Scan for the cell matching the given text and deliver its (X, Y) coordinate at center. 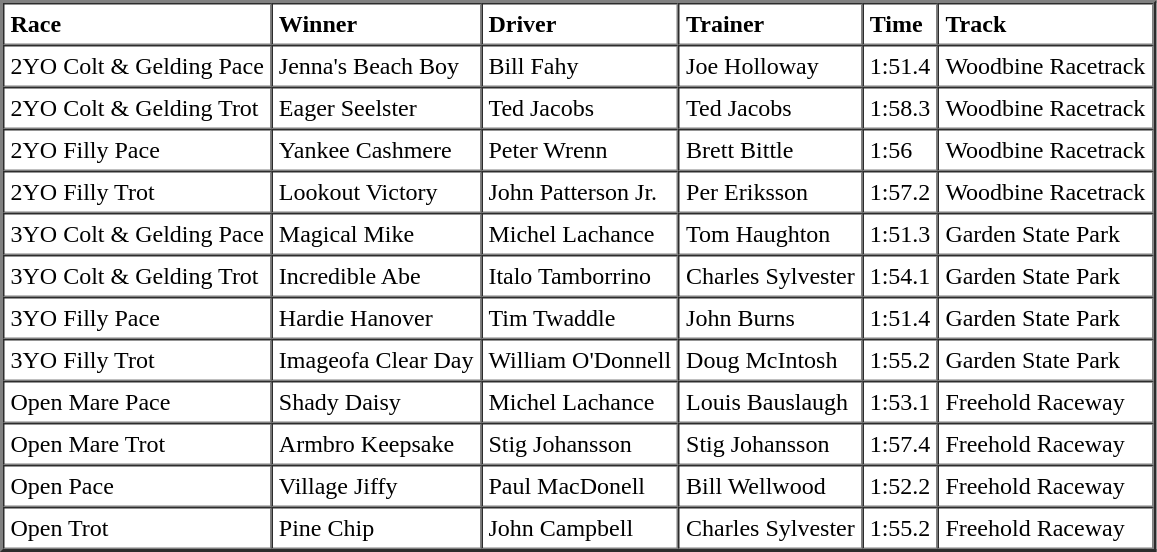
Jenna's Beach Boy (376, 66)
1:56 (900, 150)
Magical Mike (376, 234)
Joe Holloway (771, 66)
Trainer (771, 24)
Louis Bauslaugh (771, 402)
3YO Filly Trot (137, 360)
Doug McIntosh (771, 360)
Tom Haughton (771, 234)
1:51.3 (900, 234)
2YO Filly Pace (137, 150)
Open Mare Pace (137, 402)
John Campbell (580, 528)
1:53.1 (900, 402)
Driver (580, 24)
William O'Donnell (580, 360)
Eager Seelster (376, 108)
Winner (376, 24)
John Patterson Jr. (580, 192)
Imageofa Clear Day (376, 360)
Shady Daisy (376, 402)
2YO Colt & Gelding Trot (137, 108)
3YO Filly Pace (137, 318)
Bill Wellwood (771, 486)
Race (137, 24)
Peter Wrenn (580, 150)
Yankee Cashmere (376, 150)
3YO Colt & Gelding Pace (137, 234)
2YO Colt & Gelding Pace (137, 66)
Armbro Keepsake (376, 444)
Hardie Hanover (376, 318)
Open Pace (137, 486)
1:58.3 (900, 108)
John Burns (771, 318)
Brett Bittle (771, 150)
Open Trot (137, 528)
1:57.4 (900, 444)
Open Mare Trot (137, 444)
2YO Filly Trot (137, 192)
Lookout Victory (376, 192)
1:57.2 (900, 192)
Per Eriksson (771, 192)
Time (900, 24)
3YO Colt & Gelding Trot (137, 276)
Paul MacDonell (580, 486)
Village Jiffy (376, 486)
Pine Chip (376, 528)
1:54.1 (900, 276)
Incredible Abe (376, 276)
Track (1046, 24)
Tim Twaddle (580, 318)
Bill Fahy (580, 66)
1:52.2 (900, 486)
Italo Tamborrino (580, 276)
